Pinpoint the cell where the given text exists, returning its [X, Y] midpoint coordinate. 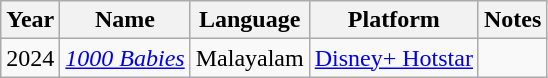
Platform [394, 20]
Disney+ Hotstar [394, 58]
Language [250, 20]
1000 Babies [125, 58]
Year [30, 20]
Name [125, 20]
Notes [512, 20]
2024 [30, 58]
Malayalam [250, 58]
